Locate the cell with the specified text and output its [x, y] center coordinate. 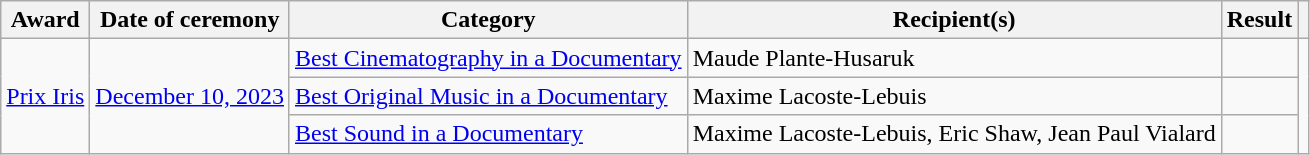
Award [46, 20]
Best Sound in a Documentary [488, 134]
December 10, 2023 [190, 96]
Prix Iris [46, 96]
Category [488, 20]
Recipient(s) [954, 20]
Best Cinematography in a Documentary [488, 58]
Best Original Music in a Documentary [488, 96]
Maxime Lacoste-Lebuis [954, 96]
Date of ceremony [190, 20]
Maxime Lacoste-Lebuis, Eric Shaw, Jean Paul Vialard [954, 134]
Result [1259, 20]
Maude Plante-Husaruk [954, 58]
